Locate the cell with the specified text and output its [X, Y] center coordinate. 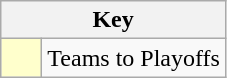
Key [114, 20]
Teams to Playoffs [134, 58]
